For the text-containing cell, return its midpoint in (X, Y) coordinate format. 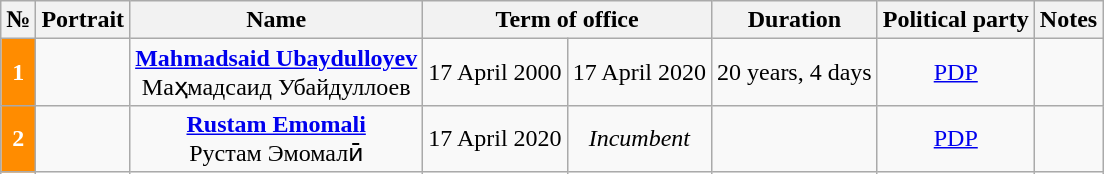
Term of office (568, 20)
1 (18, 72)
20 years, 4 days (795, 72)
Portrait (83, 20)
Incumbent (639, 138)
Name (276, 20)
Political party (956, 20)
2 (18, 138)
Mahmadsaid UbaydulloyevМаҳмадсаид Убайдуллоев (276, 72)
Notes (1068, 20)
№ (18, 20)
Duration (795, 20)
Rustam EmomaliРустам Эмомалӣ (276, 138)
17 April 2000 (495, 72)
